From the cell containing the given text, extract its center point as [X, Y] coordinate. 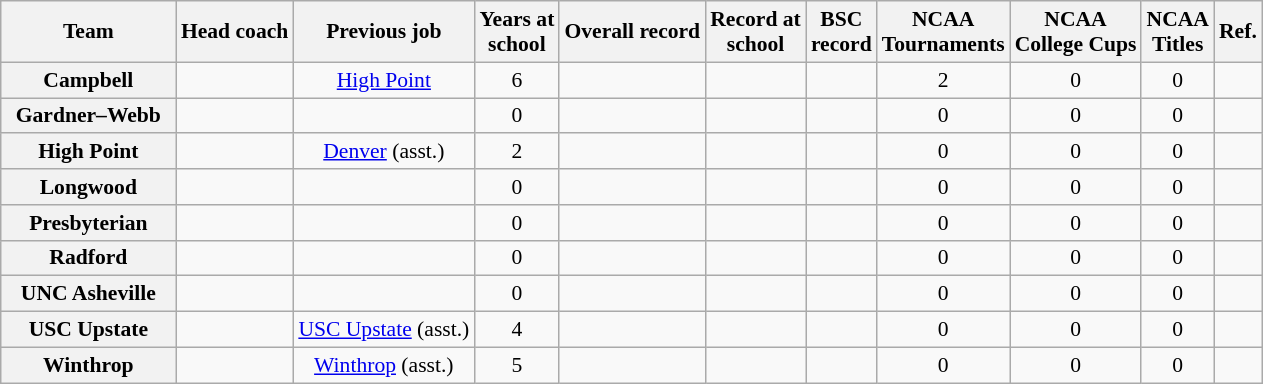
Years atschool [516, 32]
BSCrecord [842, 32]
5 [516, 365]
Winthrop (asst.) [384, 365]
4 [516, 330]
UNC Asheville [88, 294]
Longwood [88, 187]
USC Upstate (asst.) [384, 330]
Head coach [234, 32]
Campbell [88, 80]
USC Upstate [88, 330]
Presbyterian [88, 223]
NCAATournaments [944, 32]
Winthrop [88, 365]
NCAATitles [1177, 32]
Previous job [384, 32]
NCAACollege Cups [1076, 32]
Overall record [632, 32]
Radford [88, 258]
Gardner–Webb [88, 116]
6 [516, 80]
Denver (asst.) [384, 152]
Record atschool [756, 32]
Ref. [1238, 32]
Team [88, 32]
